Detect which cell encompasses the target text, then output its (X, Y) center coordinate. 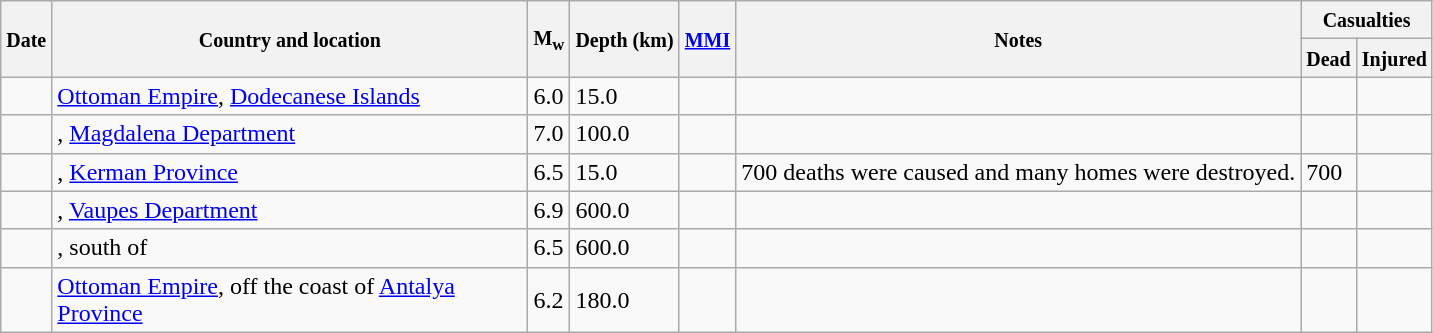
Casualties (1367, 20)
Ottoman Empire, Dodecanese Islands (290, 96)
6.0 (549, 96)
Depth (km) (624, 39)
Notes (1018, 39)
7.0 (549, 134)
700 deaths were caused and many homes were destroyed. (1018, 172)
MMI (708, 39)
100.0 (624, 134)
Date (26, 39)
180.0 (624, 300)
Ottoman Empire, off the coast of Antalya Province (290, 300)
Dead (1329, 58)
, Magdalena Department (290, 134)
6.2 (549, 300)
700 (1329, 172)
, south of (290, 248)
Injured (1394, 58)
, Kerman Province (290, 172)
6.9 (549, 210)
, Vaupes Department (290, 210)
Country and location (290, 39)
Mw (549, 39)
